Pinpoint the cell where the given text exists, returning its [X, Y] midpoint coordinate. 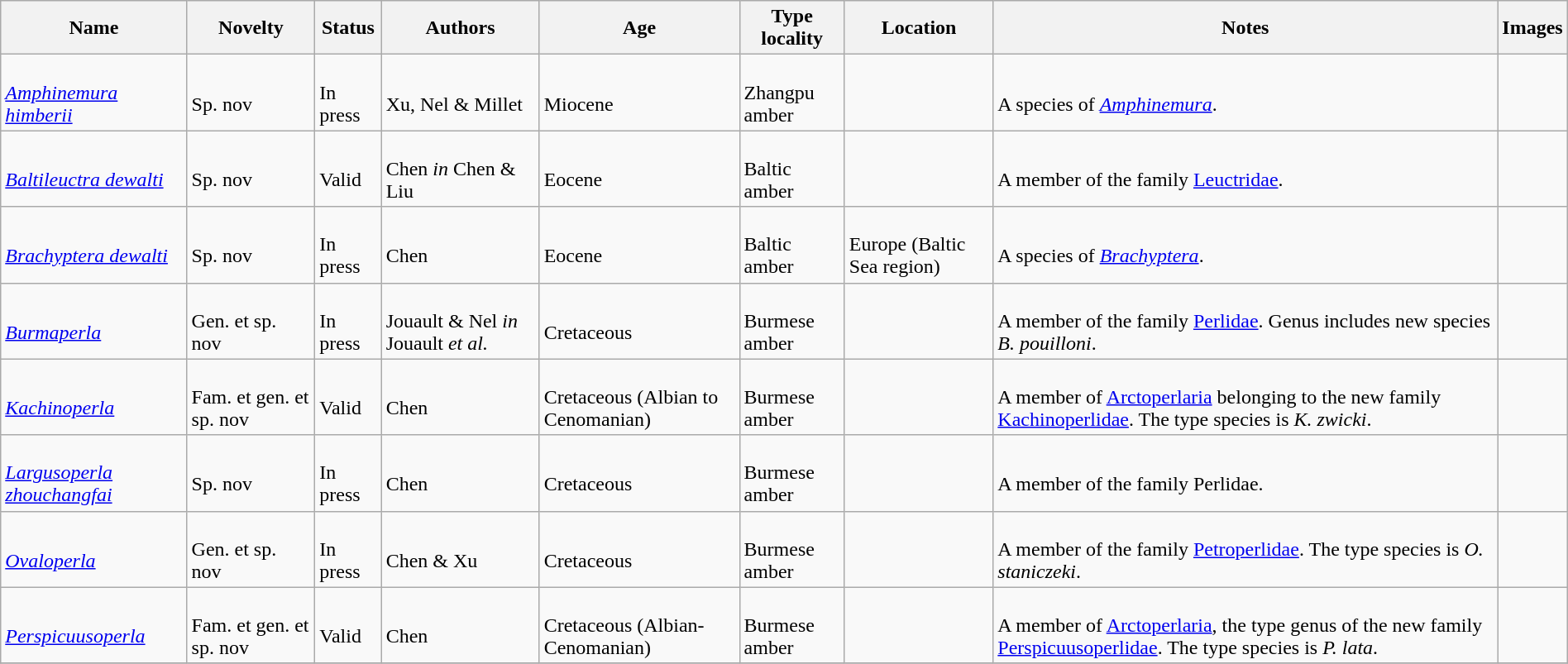
A species of Brachyptera. [1245, 245]
Type locality [792, 28]
A member of the family Perlidae. Genus includes new species B. pouilloni. [1245, 321]
Burmaperla [94, 321]
A member of the family Leuctridae. [1245, 169]
Xu, Nel & Millet [460, 93]
A member of the family Petroperlidae. The type species is O. staniczeki. [1245, 549]
A member of Arctoperlaria belonging to the new family Kachinoperlidae. The type species is K. zwicki. [1245, 397]
A member of Arctoperlaria, the type genus of the new family Perspicuusoperlidae. The type species is P. lata. [1245, 625]
Novelty [251, 28]
Ovaloperla [94, 549]
Location [919, 28]
Chen in Chen & Liu [460, 169]
Chen & Xu [460, 549]
Authors [460, 28]
Zhangpu amber [792, 93]
Perspicuusoperla [94, 625]
Name [94, 28]
Notes [1245, 28]
Amphinemura himberii [94, 93]
Cretaceous (Albian to Cenomanian) [639, 397]
Europe (Baltic Sea region) [919, 245]
Largusoperla zhouchangfai [94, 473]
Images [1533, 28]
Brachyptera dewalti [94, 245]
Age [639, 28]
Kachinoperla [94, 397]
A member of the family Perlidae. [1245, 473]
Jouault & Nel in Jouault et al. [460, 321]
Status [348, 28]
A species of Amphinemura. [1245, 93]
Baltileuctra dewalti [94, 169]
Miocene [639, 93]
Cretaceous (Albian-Cenomanian) [639, 625]
